Detect which cell encompasses the target text, then output its (x, y) center coordinate. 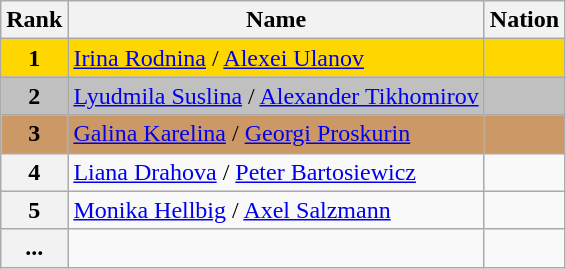
... (34, 248)
5 (34, 210)
Galina Karelina / Georgi Proskurin (276, 134)
Irina Rodnina / Alexei Ulanov (276, 58)
Rank (34, 20)
3 (34, 134)
Name (276, 20)
Monika Hellbig / Axel Salzmann (276, 210)
Liana Drahova / Peter Bartosiewicz (276, 172)
4 (34, 172)
1 (34, 58)
Nation (524, 20)
2 (34, 96)
Lyudmila Suslina / Alexander Tikhomirov (276, 96)
